Capture the cell that displays the provided text and extract its (X, Y) central coordinate. 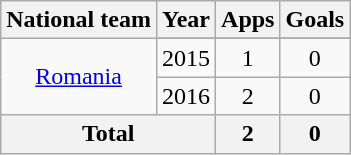
2015 (186, 58)
Total (108, 134)
Apps (248, 20)
Goals (315, 20)
Year (186, 20)
National team (79, 20)
2016 (186, 96)
Romania (79, 77)
1 (248, 58)
